Return the [X, Y] coordinate for the center point of the cell that contains the specified text.  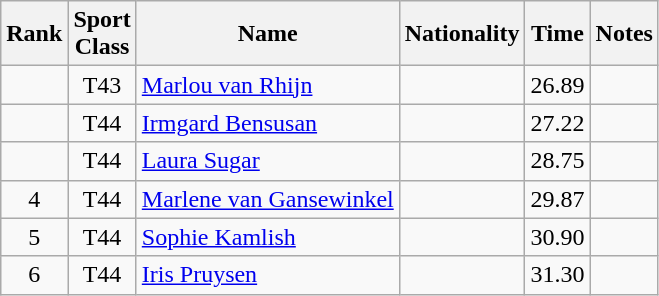
4 [34, 199]
Time [558, 34]
Rank [34, 34]
26.89 [558, 85]
Nationality [462, 34]
27.22 [558, 123]
SportClass [102, 34]
5 [34, 237]
Irmgard Bensusan [268, 123]
28.75 [558, 161]
29.87 [558, 199]
Sophie Kamlish [268, 237]
T43 [102, 85]
Name [268, 34]
Iris Pruysen [268, 275]
Notes [624, 34]
30.90 [558, 237]
6 [34, 275]
Marlou van Rhijn [268, 85]
Marlene van Gansewinkel [268, 199]
Laura Sugar [268, 161]
31.30 [558, 275]
